Determine the [x, y] coordinate at the center of the cell enclosing the given text.  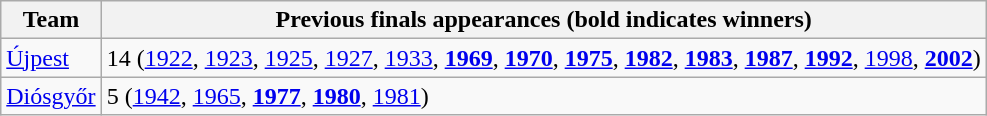
Previous finals appearances (bold indicates winners) [544, 20]
5 (1942, 1965, 1977, 1980, 1981) [544, 96]
Team [51, 20]
Újpest [51, 58]
Diósgyőr [51, 96]
14 (1922, 1923, 1925, 1927, 1933, 1969, 1970, 1975, 1982, 1983, 1987, 1992, 1998, 2002) [544, 58]
